From the cell containing the given text, extract its center point as (X, Y) coordinate. 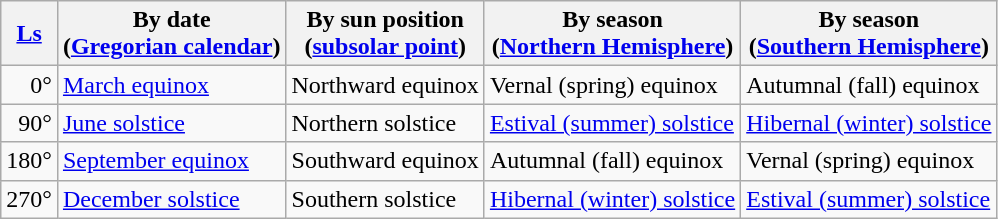
June solstice (172, 123)
0° (30, 85)
By season(Southern Hemisphere) (869, 34)
Southward equinox (385, 161)
Ls (30, 34)
By date(Gregorian calendar) (172, 34)
Southern solstice (385, 199)
By sun position(subsolar point) (385, 34)
Northern solstice (385, 123)
180° (30, 161)
March equinox (172, 85)
December solstice (172, 199)
By season(Northern Hemisphere) (612, 34)
September equinox (172, 161)
270° (30, 199)
90° (30, 123)
Northward equinox (385, 85)
